Find where the given text appears and provide that cell's center as (x, y) coordinate. 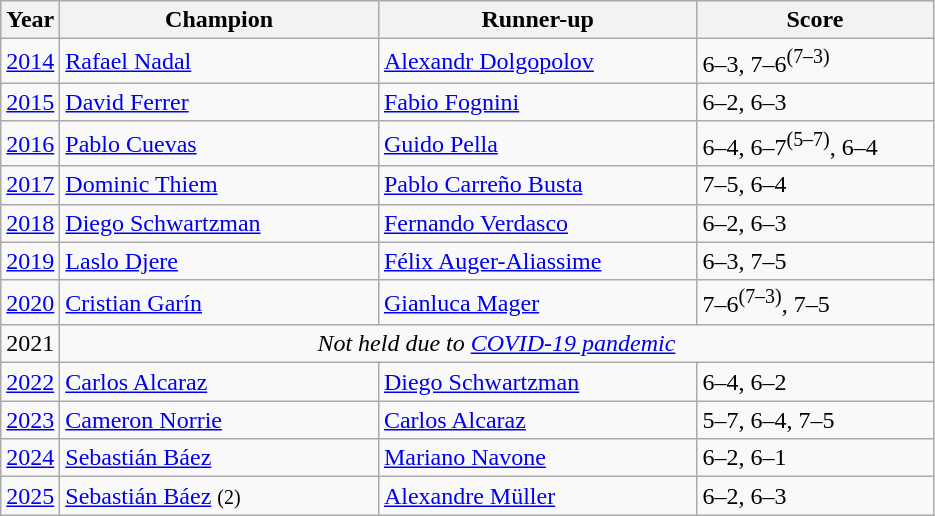
2015 (30, 102)
2022 (30, 382)
Champion (220, 20)
7–5, 6–4 (815, 185)
Gianluca Mager (538, 302)
Rafael Nadal (220, 62)
Alexandre Müller (538, 496)
Dominic Thiem (220, 185)
David Ferrer (220, 102)
2023 (30, 420)
Alexandr Dolgopolov (538, 62)
6–2, 6–1 (815, 458)
Score (815, 20)
6–3, 7–6(7–3) (815, 62)
Year (30, 20)
2017 (30, 185)
Laslo Djere (220, 261)
Pablo Cuevas (220, 144)
2016 (30, 144)
6–4, 6–2 (815, 382)
2020 (30, 302)
2025 (30, 496)
Guido Pella (538, 144)
2024 (30, 458)
2018 (30, 223)
6–3, 7–5 (815, 261)
Mariano Navone (538, 458)
2014 (30, 62)
2021 (30, 344)
Fernando Verdasco (538, 223)
2019 (30, 261)
Sebastián Báez (220, 458)
6–4, 6–7(5–7), 6–4 (815, 144)
Cameron Norrie (220, 420)
Runner-up (538, 20)
Sebastián Báez (2) (220, 496)
Not held due to COVID-19 pandemic (496, 344)
Pablo Carreño Busta (538, 185)
5–7, 6–4, 7–5 (815, 420)
Félix Auger-Aliassime (538, 261)
Cristian Garín (220, 302)
Fabio Fognini (538, 102)
7–6(7–3), 7–5 (815, 302)
